Return [X, Y] of the center of cell containing provided text 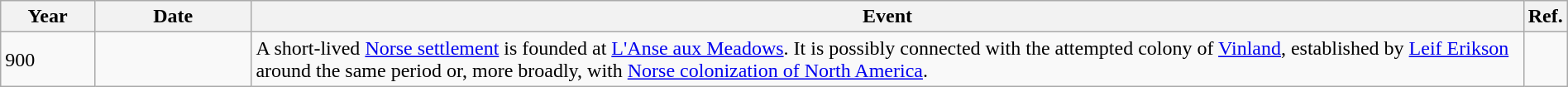
900 [48, 60]
Event [887, 17]
Year [48, 17]
Date [172, 17]
Ref. [1545, 17]
